Extract the [X, Y] coordinate from the center of the cell holding the provided text.  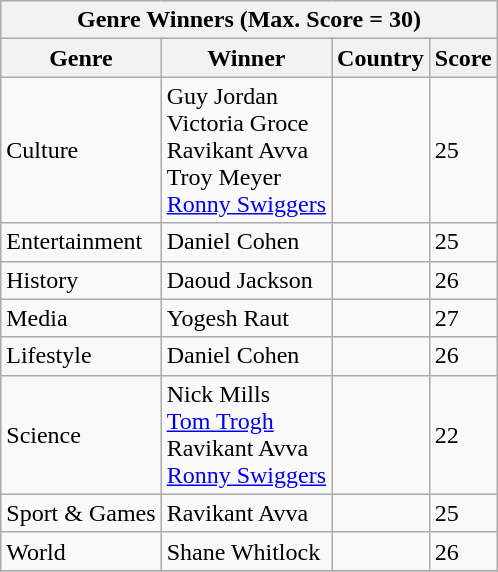
Nick MillsTom TroghRavikant Avva Ronny Swiggers [246, 434]
Yogesh Raut [246, 318]
Country [381, 58]
Genre [81, 58]
Ravikant Avva [246, 513]
Guy JordanVictoria GroceRavikant Avva Troy Meyer Ronny Swiggers [246, 150]
Sport & Games [81, 513]
Score [463, 58]
History [81, 280]
World [81, 551]
Culture [81, 150]
Science [81, 434]
Daoud Jackson [246, 280]
Lifestyle [81, 356]
27 [463, 318]
Entertainment [81, 242]
Genre Winners (Max. Score = 30) [249, 20]
22 [463, 434]
Winner [246, 58]
Media [81, 318]
Shane Whitlock [246, 551]
